Identify which cell holds the provided text, then report its [X, Y] central coordinate. 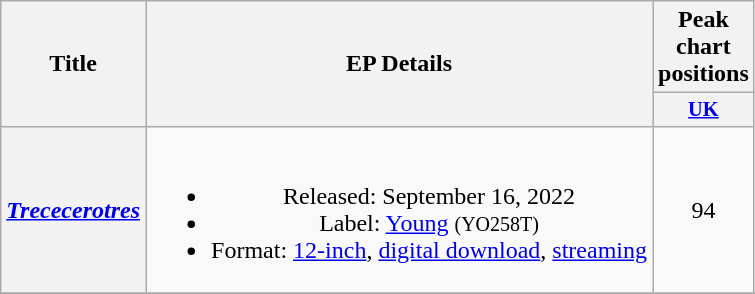
Trececerotres [74, 210]
EP Details [400, 64]
94 [704, 210]
UK [704, 110]
Title [74, 64]
Released: September 16, 2022Label: Young (YO258T)Format: 12-inch, digital download, streaming [400, 210]
Peak chart positions [704, 47]
